Extract the (X, Y) coordinate from the center of the cell holding the provided text.  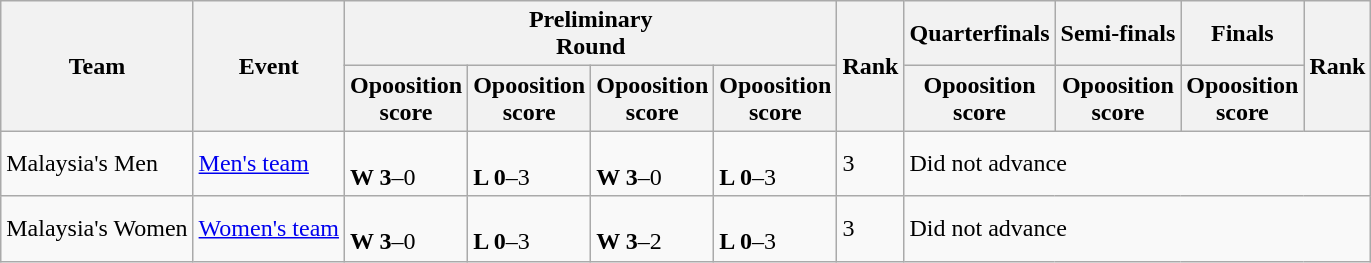
Women's team (268, 228)
W 3–2 (652, 228)
Malaysia's Men (97, 164)
Semi-finals (1118, 34)
Team (97, 66)
Men's team (268, 164)
PreliminaryRound (591, 34)
Malaysia's Women (97, 228)
Finals (1242, 34)
Quarterfinals (980, 34)
Event (268, 66)
